Detect which cell encompasses the target text, then output its (x, y) center coordinate. 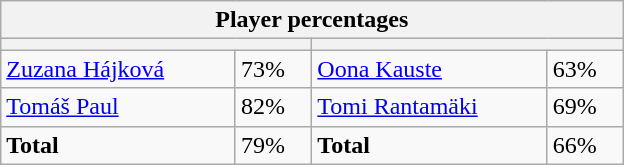
Player percentages (312, 20)
Tomi Rantamäki (430, 107)
66% (585, 145)
Oona Kauste (430, 69)
Tomáš Paul (118, 107)
79% (273, 145)
Zuzana Hájková (118, 69)
63% (585, 69)
69% (585, 107)
82% (273, 107)
73% (273, 69)
